Capture the cell that displays the provided text and extract its (X, Y) central coordinate. 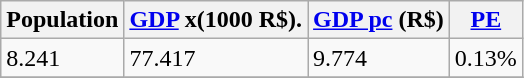
PE (486, 20)
Population (62, 20)
GDP x(1000 R$). (216, 20)
0.13% (486, 58)
9.774 (379, 58)
8.241 (62, 58)
77.417 (216, 58)
GDP pc (R$) (379, 20)
